Search for the cell housing the specified text and yield its (x, y) center coordinate. 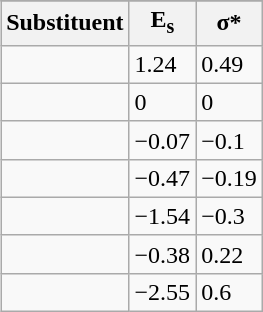
Substituent (65, 23)
1.24 (162, 64)
σ* (230, 23)
−1.54 (162, 216)
−2.55 (162, 292)
0.6 (230, 292)
−0.38 (162, 254)
−0.19 (230, 178)
−0.47 (162, 178)
−0.1 (230, 140)
0.49 (230, 64)
0.22 (230, 254)
−0.3 (230, 216)
Es (162, 23)
−0.07 (162, 140)
